Search for the cell housing the specified text and yield its [X, Y] center coordinate. 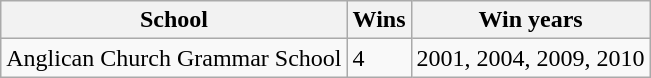
School [174, 20]
Win years [530, 20]
Wins [379, 20]
2001, 2004, 2009, 2010 [530, 58]
4 [379, 58]
Anglican Church Grammar School [174, 58]
